Locate the cell with the specified text and output its (X, Y) center coordinate. 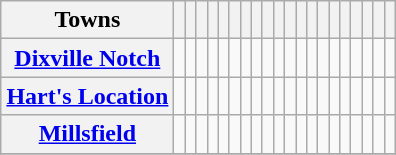
Hart's Location (88, 96)
Dixville Notch (88, 58)
Millsfield (88, 134)
Towns (88, 20)
